Scan for the cell matching the given text and deliver its (X, Y) coordinate at center. 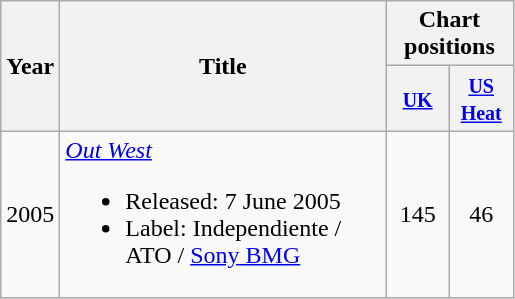
46 (481, 214)
UK (418, 98)
Out WestReleased: 7 June 2005Label: Independiente / ATO / Sony BMG (223, 214)
145 (418, 214)
2005 (30, 214)
US Heat (481, 98)
Chart positions (450, 34)
Title (223, 66)
Year (30, 66)
